From the cell containing the given text, extract its center point as [X, Y] coordinate. 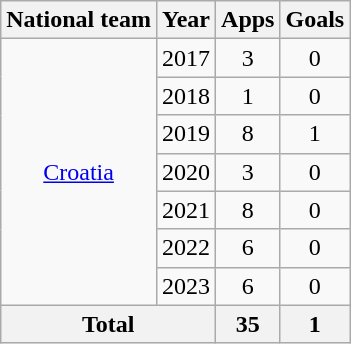
2019 [186, 134]
2021 [186, 210]
2022 [186, 248]
Goals [315, 20]
2017 [186, 58]
2020 [186, 172]
Croatia [79, 172]
National team [79, 20]
2018 [186, 96]
Year [186, 20]
Total [108, 324]
Apps [248, 20]
2023 [186, 286]
35 [248, 324]
